Extract the (X, Y) coordinate from the center of the cell holding the provided text.  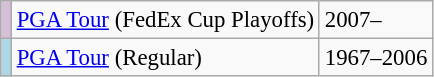
2007– (376, 20)
PGA Tour (Regular) (165, 58)
PGA Tour (FedEx Cup Playoffs) (165, 20)
1967–2006 (376, 58)
